Provide the [X, Y] coordinate of the cell's center where the given text is located.  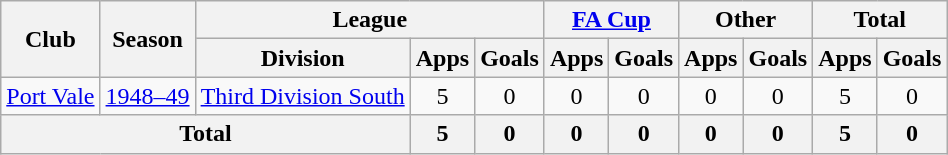
Other [746, 20]
FA Cup [611, 20]
Division [302, 58]
Season [148, 39]
Third Division South [302, 96]
Club [50, 39]
1948–49 [148, 96]
League [370, 20]
Port Vale [50, 96]
